Return the (X, Y) coordinate for the center point of the cell that contains the specified text.  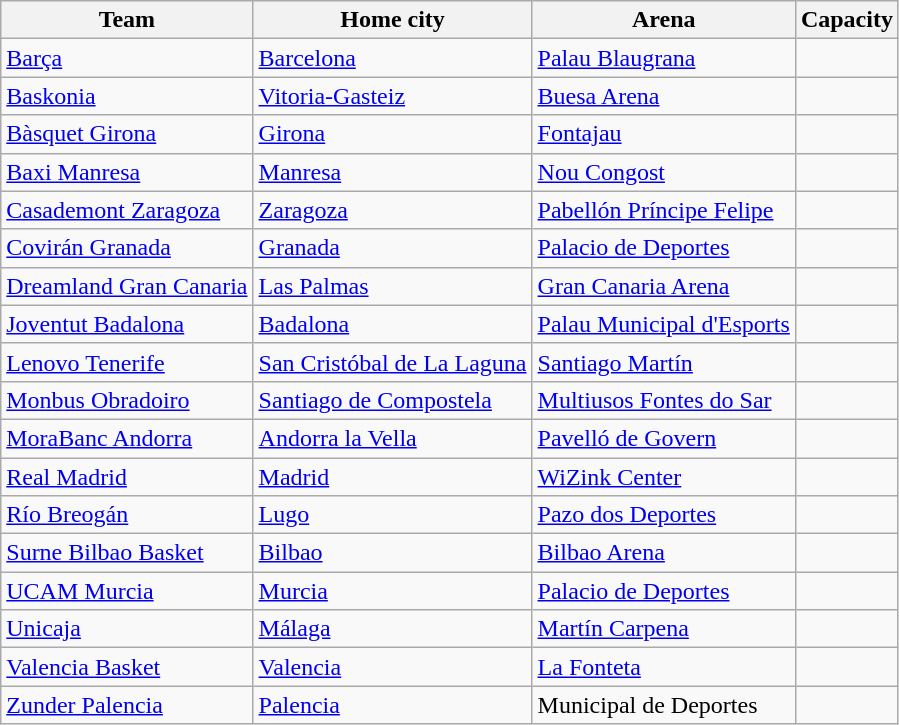
San Cristóbal de La Laguna (392, 362)
Baskonia (127, 96)
Pazo dos Deportes (664, 515)
La Fonteta (664, 667)
Vitoria-Gasteiz (392, 96)
Multiusos Fontes do Sar (664, 400)
Barça (127, 58)
Surne Bilbao Basket (127, 553)
Gran Canaria Arena (664, 286)
Valencia Basket (127, 667)
WiZink Center (664, 477)
Home city (392, 20)
Capacity (846, 20)
Santiago de Compostela (392, 400)
Las Palmas (392, 286)
Granada (392, 248)
Murcia (392, 591)
Martín Carpena (664, 629)
Arena (664, 20)
Palau Blaugrana (664, 58)
UCAM Murcia (127, 591)
Lenovo Tenerife (127, 362)
Santiago Martín (664, 362)
Joventut Badalona (127, 324)
Zunder Palencia (127, 705)
Barcelona (392, 58)
Palencia (392, 705)
Girona (392, 134)
MoraBanc Andorra (127, 438)
Manresa (392, 172)
Bàsquet Girona (127, 134)
Pabellón Príncipe Felipe (664, 210)
Unicaja (127, 629)
Andorra la Vella (392, 438)
Valencia (392, 667)
Municipal de Deportes (664, 705)
Real Madrid (127, 477)
Palau Municipal d'Esports (664, 324)
Río Breogán (127, 515)
Monbus Obradoiro (127, 400)
Lugo (392, 515)
Bilbao (392, 553)
Bilbao Arena (664, 553)
Dreamland Gran Canaria (127, 286)
Fontajau (664, 134)
Madrid (392, 477)
Zaragoza (392, 210)
Málaga (392, 629)
Nou Congost (664, 172)
Badalona (392, 324)
Buesa Arena (664, 96)
Pavelló de Govern (664, 438)
Baxi Manresa (127, 172)
Covirán Granada (127, 248)
Team (127, 20)
Casademont Zaragoza (127, 210)
